Output the [x, y] coordinate of the center of the cell containing the given text.  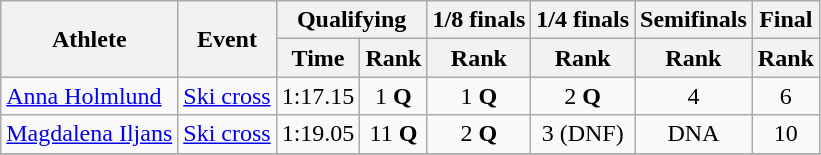
1/8 finals [479, 20]
Event [227, 39]
1:19.05 [318, 134]
Final [786, 20]
DNA [694, 134]
Athlete [90, 39]
11 Q [394, 134]
Anna Holmlund [90, 96]
3 (DNF) [583, 134]
Magdalena Iljans [90, 134]
Time [318, 58]
1:17.15 [318, 96]
Semifinals [694, 20]
1/4 finals [583, 20]
6 [786, 96]
Qualifying [352, 20]
10 [786, 134]
4 [694, 96]
